For the text-containing cell, return its midpoint in (x, y) coordinate format. 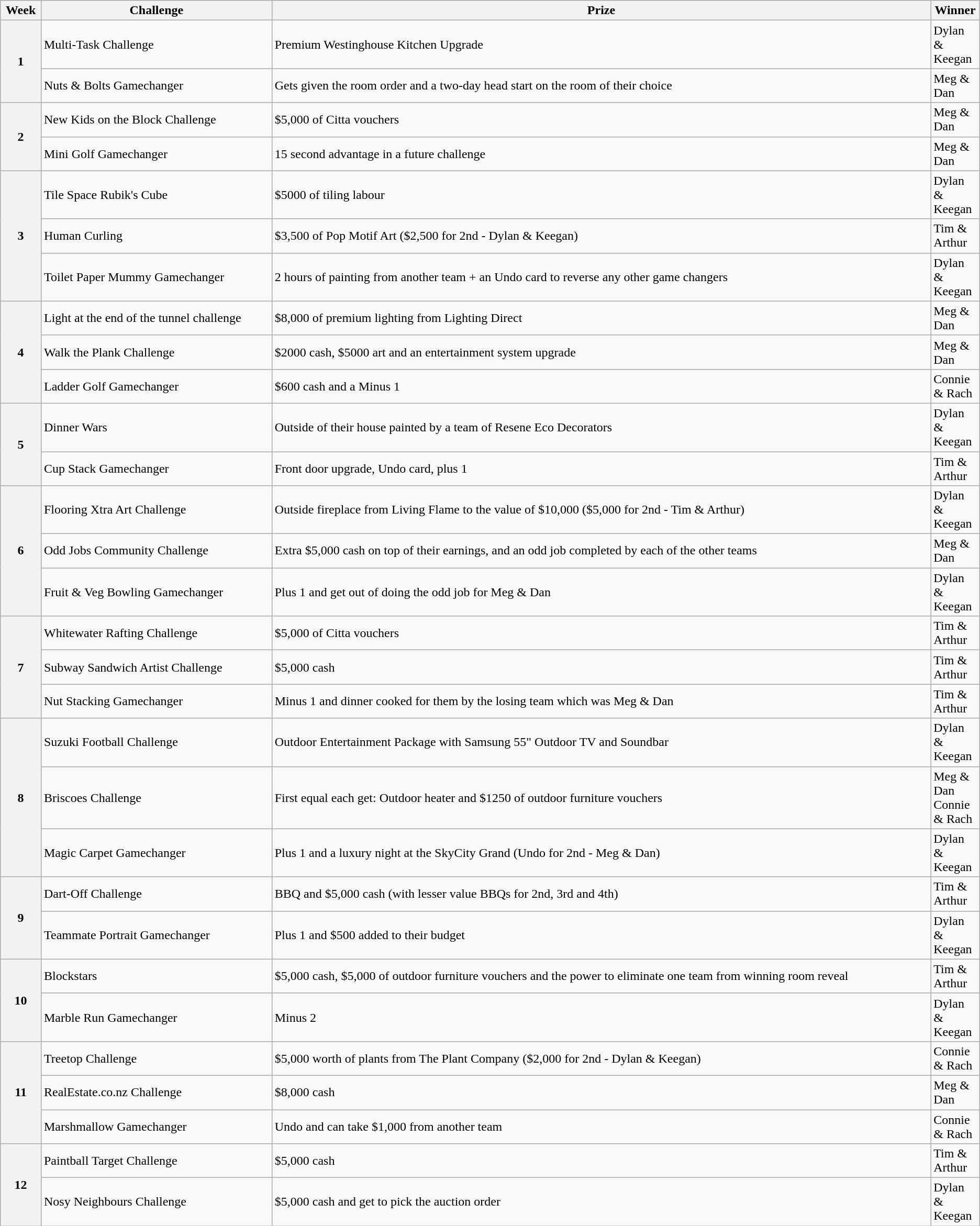
Marshmallow Gamechanger (156, 1127)
Blockstars (156, 976)
Nut Stacking Gamechanger (156, 701)
Prize (601, 10)
$5000 of tiling labour (601, 195)
$8,000 cash (601, 1092)
2 hours of painting from another team + an Undo card to reverse any other game changers (601, 277)
2 (21, 137)
Premium Westinghouse Kitchen Upgrade (601, 44)
Treetop Challenge (156, 1058)
12 (21, 1185)
3 (21, 236)
Minus 2 (601, 1017)
Whitewater Rafting Challenge (156, 633)
Walk the Plank Challenge (156, 352)
Plus 1 and get out of doing the odd job for Meg & Dan (601, 592)
Front door upgrade, Undo card, plus 1 (601, 468)
Week (21, 10)
Multi-Task Challenge (156, 44)
$3,500 of Pop Motif Art ($2,500 for 2nd - Dylan & Keegan) (601, 236)
Gets given the room order and a two-day head start on the room of their choice (601, 86)
Outside fireplace from Living Flame to the value of $10,000 ($5,000 for 2nd - Tim & Arthur) (601, 510)
Marble Run Gamechanger (156, 1017)
15 second advantage in a future challenge (601, 154)
Fruit & Veg Bowling Gamechanger (156, 592)
First equal each get: Outdoor heater and $1250 of outdoor furniture vouchers (601, 798)
Dart-Off Challenge (156, 894)
Extra $5,000 cash on top of their earnings, and an odd job completed by each of the other teams (601, 551)
6 (21, 551)
$5,000 worth of plants from The Plant Company ($2,000 for 2nd - Dylan & Keegan) (601, 1058)
Outdoor Entertainment Package with Samsung 55" Outdoor TV and Soundbar (601, 742)
Ladder Golf Gamechanger (156, 386)
New Kids on the Block Challenge (156, 119)
Flooring Xtra Art Challenge (156, 510)
RealEstate.co.nz Challenge (156, 1092)
$8,000 of premium lighting from Lighting Direct (601, 318)
7 (21, 667)
Undo and can take $1,000 from another team (601, 1127)
Outside of their house painted by a team of Resene Eco Decorators (601, 427)
Nuts & Bolts Gamechanger (156, 86)
Light at the end of the tunnel challenge (156, 318)
Dinner Wars (156, 427)
$5,000 cash, $5,000 of outdoor furniture vouchers and the power to eliminate one team from winning room reveal (601, 976)
Challenge (156, 10)
5 (21, 444)
Minus 1 and dinner cooked for them by the losing team which was Meg & Dan (601, 701)
Tile Space Rubik's Cube (156, 195)
$5,000 cash and get to pick the auction order (601, 1202)
Suzuki Football Challenge (156, 742)
Plus 1 and $500 added to their budget (601, 935)
Briscoes Challenge (156, 798)
$600 cash and a Minus 1 (601, 386)
Human Curling (156, 236)
Cup Stack Gamechanger (156, 468)
Paintball Target Challenge (156, 1161)
BBQ and $5,000 cash (with lesser value BBQs for 2nd, 3rd and 4th) (601, 894)
Winner (955, 10)
Meg & DanConnie & Rach (955, 798)
Subway Sandwich Artist Challenge (156, 667)
Plus 1 and a luxury night at the SkyCity Grand (Undo for 2nd - Meg & Dan) (601, 853)
9 (21, 918)
Teammate Portrait Gamechanger (156, 935)
8 (21, 798)
Odd Jobs Community Challenge (156, 551)
Magic Carpet Gamechanger (156, 853)
4 (21, 352)
11 (21, 1092)
Toilet Paper Mummy Gamechanger (156, 277)
Mini Golf Gamechanger (156, 154)
10 (21, 1000)
1 (21, 62)
Nosy Neighbours Challenge (156, 1202)
$2000 cash, $5000 art and an entertainment system upgrade (601, 352)
